Pinpoint the cell where the given text exists, returning its [X, Y] midpoint coordinate. 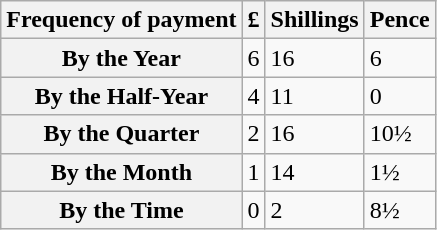
10½ [400, 134]
4 [254, 96]
8½ [400, 210]
1 [254, 172]
Frequency of payment [122, 20]
Pence [400, 20]
By the Time [122, 210]
14 [314, 172]
1½ [400, 172]
By the Quarter [122, 134]
By the Month [122, 172]
£ [254, 20]
By the Half-Year [122, 96]
11 [314, 96]
By the Year [122, 58]
Shillings [314, 20]
